Capture the cell that displays the provided text and extract its [X, Y] central coordinate. 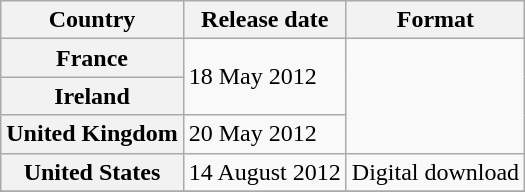
Release date [264, 20]
Format [435, 20]
20 May 2012 [264, 134]
Country [92, 20]
United Kingdom [92, 134]
France [92, 58]
18 May 2012 [264, 77]
14 August 2012 [264, 172]
Digital download [435, 172]
Ireland [92, 96]
United States [92, 172]
